Search for the cell housing the specified text and yield its [x, y] center coordinate. 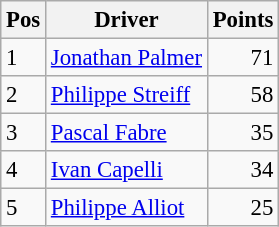
58 [242, 95]
Driver [127, 20]
25 [242, 208]
Ivan Capelli [127, 170]
35 [242, 133]
Philippe Streiff [127, 95]
Jonathan Palmer [127, 58]
71 [242, 58]
1 [24, 58]
Philippe Alliot [127, 208]
2 [24, 95]
Pascal Fabre [127, 133]
Pos [24, 20]
4 [24, 170]
5 [24, 208]
34 [242, 170]
3 [24, 133]
Points [242, 20]
